Return [x, y] of the center of cell containing provided text 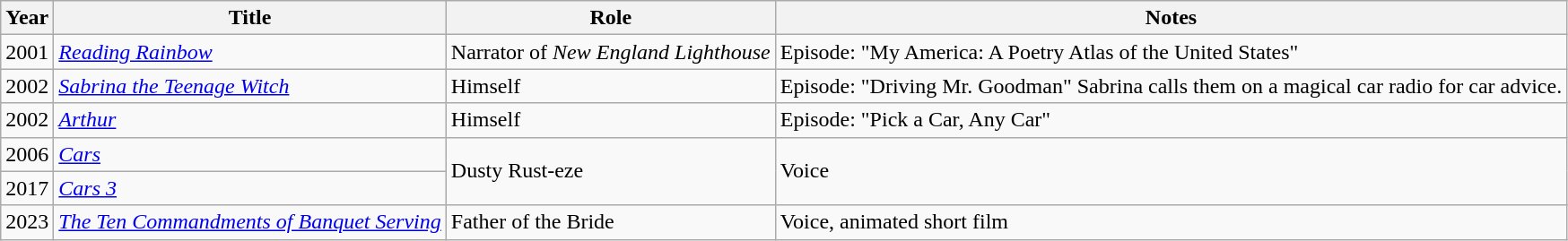
Dusty Rust-eze [610, 171]
The Ten Commandments of Banquet Serving [249, 222]
Episode: "Driving Mr. Goodman" Sabrina calls them on a magical car radio for car advice. [1171, 86]
Reading Rainbow [249, 52]
Year [27, 18]
Episode: "Pick a Car, Any Car" [1171, 120]
Father of the Bride [610, 222]
Title [249, 18]
Voice [1171, 171]
Narrator of New England Lighthouse [610, 52]
Cars 3 [249, 188]
2023 [27, 222]
Voice, animated short film [1171, 222]
2001 [27, 52]
2017 [27, 188]
Sabrina the Teenage Witch [249, 86]
Role [610, 18]
Cars [249, 154]
2006 [27, 154]
Notes [1171, 18]
Arthur [249, 120]
Episode: "My America: A Poetry Atlas of the United States" [1171, 52]
